Scan for the cell matching the given text and deliver its [x, y] coordinate at center. 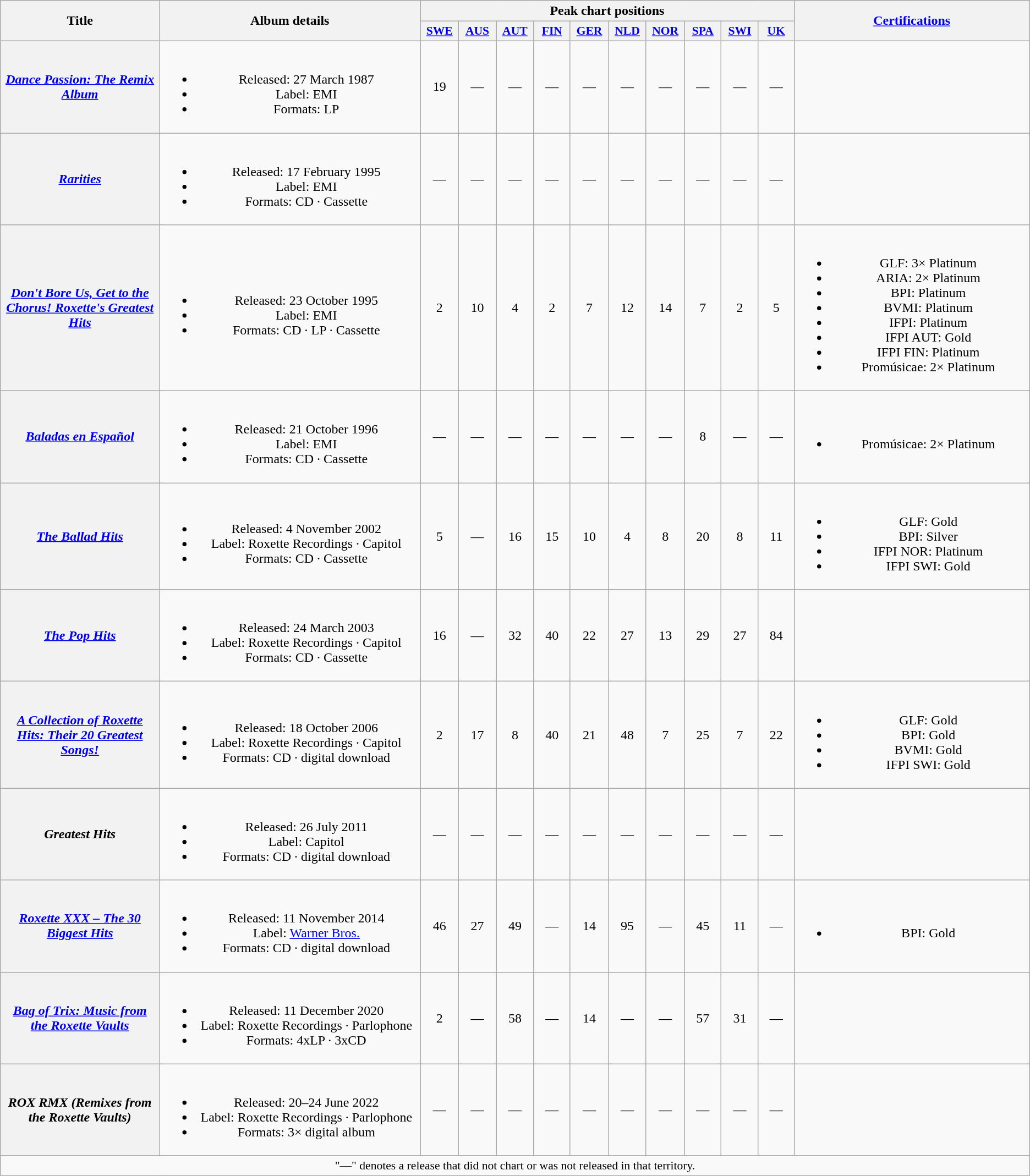
Released: 24 March 2003Label: Roxette Recordings · CapitolFormats: CD · Cassette [290, 636]
15 [552, 536]
31 [740, 1018]
17 [477, 735]
32 [515, 636]
Peak chart positions [607, 11]
13 [665, 636]
Released: 17 February 1995Label: EMIFormats: CD · Cassette [290, 179]
Album details [290, 21]
Released: 23 October 1995Label: EMIFormats: CD · LP · Cassette [290, 308]
45 [703, 926]
Released: 20–24 June 2022Label: Roxette Recordings · ParlophoneFormats: 3× digital album [290, 1110]
Certifications [912, 21]
Baladas en Español [80, 437]
Roxette XXX – The 30 Biggest Hits [80, 926]
Don't Bore Us, Get to the Chorus! Roxette's Greatest Hits [80, 308]
The Ballad Hits [80, 536]
46 [440, 926]
Promúsicae: 2× Platinum [912, 437]
Released: 4 November 2002Label: Roxette Recordings · CapitolFormats: CD · Cassette [290, 536]
Released: 26 July 2011Label: CapitolFormats: CD · digital download [290, 834]
Dance Passion: The Remix Album [80, 87]
SWI [740, 31]
19 [440, 87]
48 [627, 735]
49 [515, 926]
84 [776, 636]
FIN [552, 31]
AUS [477, 31]
UK [776, 31]
Released: 18 October 2006Label: Roxette Recordings · CapitolFormats: CD · digital download [290, 735]
SWE [440, 31]
ROX RMX (Remixes from the Roxette Vaults) [80, 1110]
57 [703, 1018]
25 [703, 735]
Greatest Hits [80, 834]
NOR [665, 31]
29 [703, 636]
"—" denotes a release that did not chart or was not released in that territory. [515, 1166]
12 [627, 308]
A Collection of Roxette Hits: Their 20 Greatest Songs! [80, 735]
20 [703, 536]
Released: 21 October 1996Label: EMIFormats: CD · Cassette [290, 437]
GLF: GoldBPI: GoldBVMI: GoldIFPI SWI: Gold [912, 735]
21 [589, 735]
SPA [703, 31]
GLF: 3× PlatinumARIA: 2× PlatinumBPI: PlatinumBVMI: PlatinumIFPI: PlatinumIFPI AUT: GoldIFPI FIN: PlatinumPromúsicae: 2× Platinum [912, 308]
58 [515, 1018]
AUT [515, 31]
Released: 11 November 2014Label: Warner Bros.Formats: CD · digital download [290, 926]
Released: 27 March 1987Label: EMIFormats: LP [290, 87]
The Pop Hits [80, 636]
GER [589, 31]
Bag of Trix: Music from the Roxette Vaults [80, 1018]
Rarities [80, 179]
BPI: Gold [912, 926]
GLF: GoldBPI: SilverIFPI NOR: PlatinumIFPI SWI: Gold [912, 536]
NLD [627, 31]
Title [80, 21]
95 [627, 926]
Released: 11 December 2020Label: Roxette Recordings · ParlophoneFormats: 4xLP · 3xCD [290, 1018]
